For the text-containing cell, return its midpoint in [x, y] coordinate format. 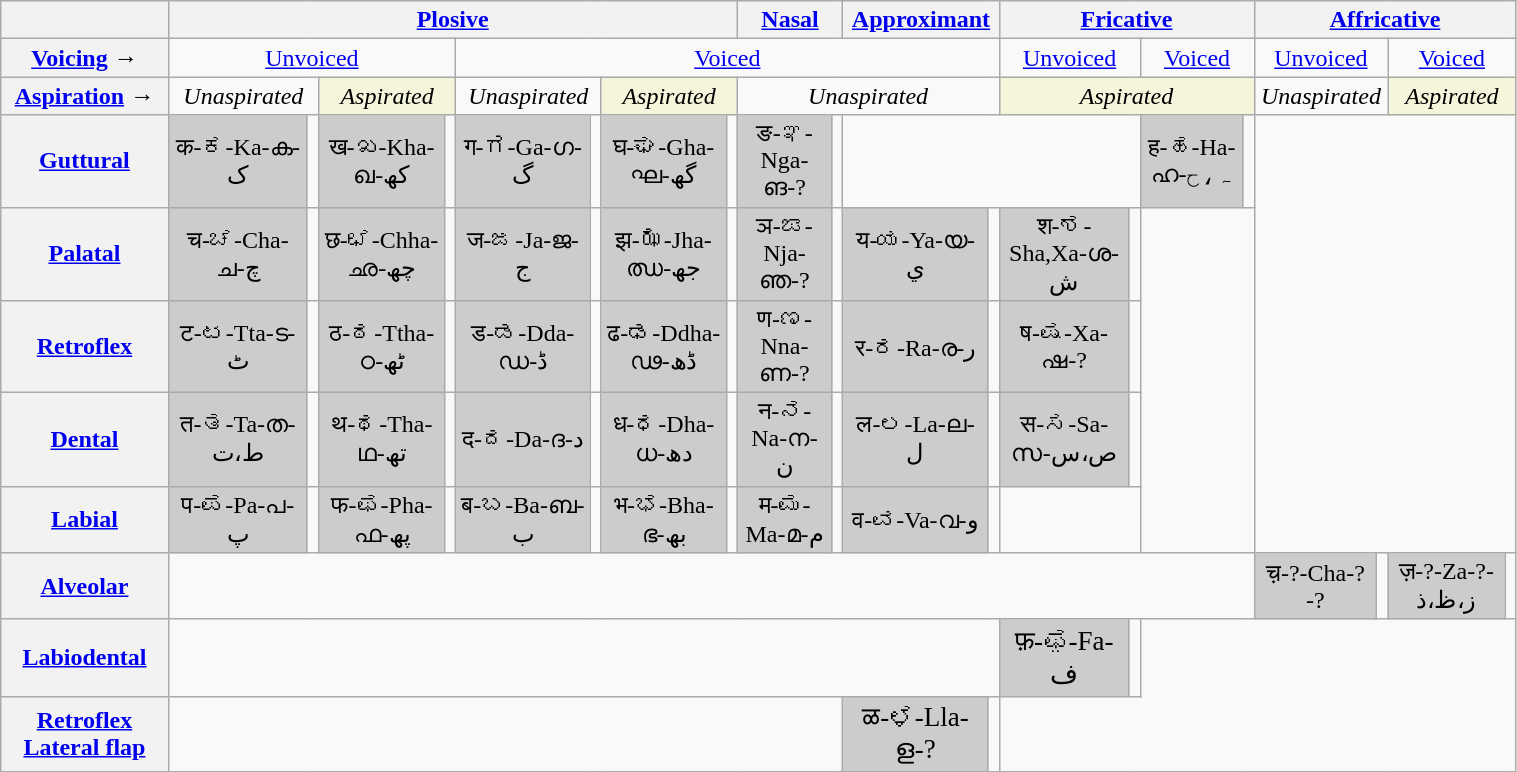
ळ-ಳ-Lla-ള-? [916, 734]
Palatal [84, 254]
Labial [84, 520]
म-ಮ-Ma-മ-م [784, 520]
च-ಚ-Cha-ച-چ [238, 254]
ठ-ಠ-Ttha-ഠ-ٹھ [381, 347]
घ-ಘ-Gha-ഘ-گھ [664, 161]
छ-ಛ-Chha-ഛ-چھ [381, 254]
च़-?-Cha-?-? [1316, 586]
श-ಶ-Sha,Xa-ശ-ش [1064, 254]
ढ-ಢ-Ddha-ഢ-ڈھ [664, 347]
Dental [84, 440]
Nasal [790, 20]
भ-ಭ-Bha-ഭ-بھ [664, 520]
Approximant [921, 20]
र-ರ-Ra-ര-ر [916, 347]
ख-ಖ-Kha-ഖ-كھ [381, 161]
Aspiration → [84, 96]
Voicing → [84, 58]
त-ತ-Ta-ത-ط،ت [238, 440]
द-ದ-Da-ദ-د [523, 440]
फ-ಫ-Pha-ഫ-پھ [381, 520]
Retroflex Lateral flap [84, 734]
ण-ಣ-Nna-ണ-? [784, 347]
ल-ಲ-La-ല-ل [916, 440]
ज़-?-Za-?-ز،ظ،ذ [1446, 586]
क-ಕ-Ka-ക-ک [238, 161]
झ-ಝ-Jha-ഝ-جھ [664, 254]
ब-ಬ-Ba-ബ-ب [523, 520]
प-ಪ-Pa-പ-پ [238, 520]
य-ಯ-Ya-യ-ي [916, 254]
फ़-ಫ಼-Fa-ف [1064, 658]
ध-ಧ-Dha-ധ-دھ [664, 440]
ज-ಜ-Ja-ജ-ج [523, 254]
ग-ಗ-Ga-ഗ-گ [523, 161]
थ-ಥ-Tha-ഥ-تھ [381, 440]
Affricative [1385, 20]
ड-ಡ-Dda-ഡ-ڈ [523, 347]
ष-ಷ-Xa-ഷ-? [1064, 347]
व-ವ-Va-വ-و [916, 520]
Fricative [1126, 20]
Plosive [452, 20]
Guttural [84, 161]
ङ-ಞ-Nga-ങ-? [784, 161]
Labiodental [84, 658]
ट-ಟ-Tta-ട-ٹ [238, 347]
ञ-ಙ-Nja-ഞ-? [784, 254]
Retroflex [84, 347]
Alveolar [84, 586]
न-ನ-Na-ന-ن [784, 440]
स-ಸ-Sa-സ-ص،س [1064, 440]
ह-ಹ-Ha-ഹ-ہ،ح [1192, 161]
